Identify which cell holds the provided text, then report its [X, Y] central coordinate. 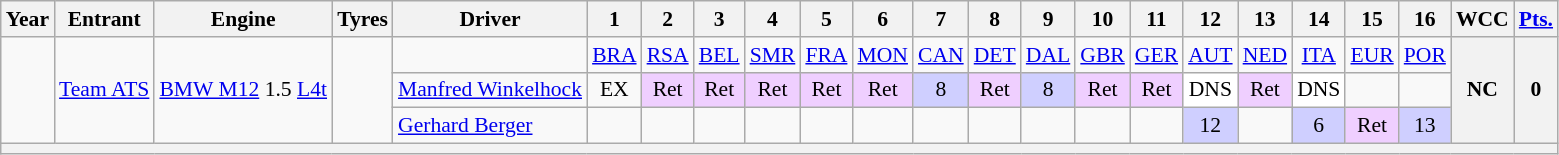
3 [720, 19]
Entrant [104, 19]
POR [1425, 55]
DET [995, 55]
Tyres [362, 19]
0 [1536, 90]
CAN [941, 55]
4 [773, 19]
Driver [490, 19]
BMW M12 1.5 L4t [243, 90]
AUT [1210, 55]
EX [614, 90]
GBR [1102, 55]
ITA [1318, 55]
Manfred Winkelhock [490, 90]
Team ATS [104, 90]
Gerhard Berger [490, 126]
NC [1482, 90]
9 [1048, 19]
BRA [614, 55]
NED [1265, 55]
SMR [773, 55]
2 [668, 19]
MON [882, 55]
5 [826, 19]
14 [1318, 19]
GER [1156, 55]
10 [1102, 19]
Pts. [1536, 19]
15 [1372, 19]
DAL [1048, 55]
EUR [1372, 55]
FRA [826, 55]
7 [941, 19]
WCC [1482, 19]
Engine [243, 19]
Year [28, 19]
BEL [720, 55]
16 [1425, 19]
RSA [668, 55]
1 [614, 19]
11 [1156, 19]
